Locate the cell with the specified text and output its (x, y) center coordinate. 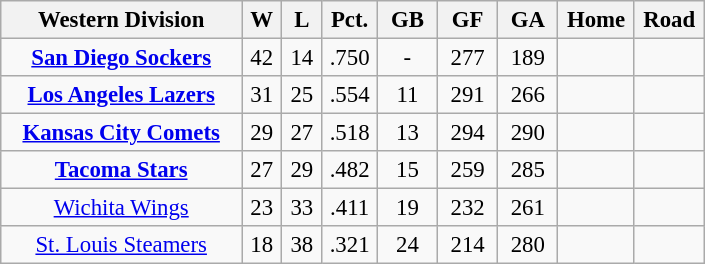
38 (302, 245)
259 (468, 170)
GF (468, 20)
.518 (350, 133)
Western Division (122, 20)
33 (302, 208)
.321 (350, 245)
Los Angeles Lazers (122, 95)
W (262, 20)
294 (468, 133)
19 (407, 208)
214 (468, 245)
25 (302, 95)
Home (596, 20)
Pct. (350, 20)
San Diego Sockers (122, 58)
24 (407, 245)
277 (468, 58)
Wichita Wings (122, 208)
GA (528, 20)
14 (302, 58)
23 (262, 208)
189 (528, 58)
31 (262, 95)
232 (468, 208)
L (302, 20)
11 (407, 95)
261 (528, 208)
Road (669, 20)
285 (528, 170)
- (407, 58)
Tacoma Stars (122, 170)
15 (407, 170)
Kansas City Comets (122, 133)
266 (528, 95)
.750 (350, 58)
.411 (350, 208)
GB (407, 20)
42 (262, 58)
290 (528, 133)
13 (407, 133)
18 (262, 245)
.482 (350, 170)
St. Louis Steamers (122, 245)
.554 (350, 95)
280 (528, 245)
291 (468, 95)
